Locate the cell with the specified text and output its [x, y] center coordinate. 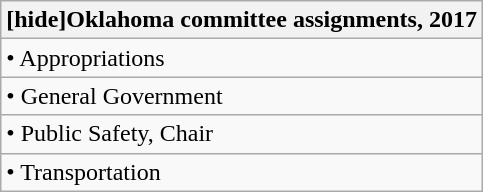
• Appropriations [242, 58]
• Transportation [242, 172]
[hide]Oklahoma committee assignments, 2017 [242, 20]
• Public Safety, Chair [242, 134]
• General Government [242, 96]
